Output the (X, Y) coordinate of the center of the cell containing the given text.  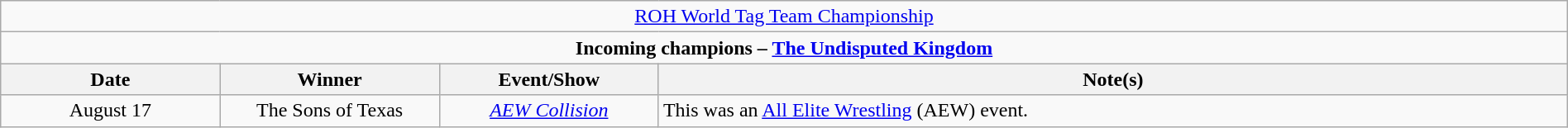
Date (111, 79)
This was an All Elite Wrestling (AEW) event. (1113, 111)
Note(s) (1113, 79)
Event/Show (549, 79)
Incoming champions – The Undisputed Kingdom (784, 48)
Winner (329, 79)
August 17 (111, 111)
ROH World Tag Team Championship (784, 17)
AEW Collision (549, 111)
The Sons of Texas (329, 111)
